Determine the (x, y) coordinate at the center of the cell enclosing the given text.  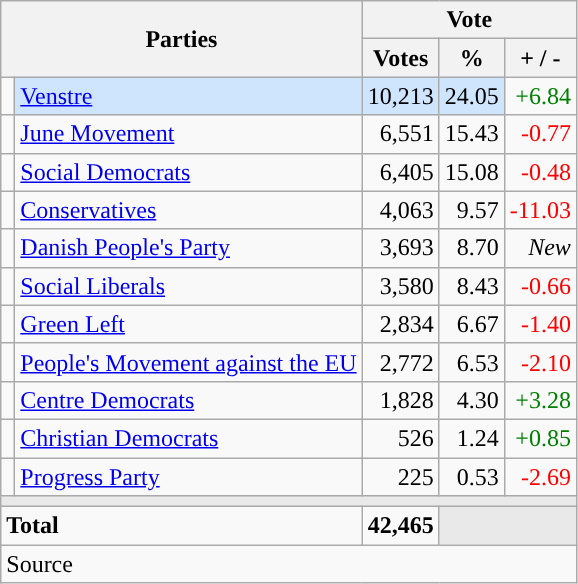
-0.66 (540, 286)
6.53 (472, 362)
+0.85 (540, 438)
4.30 (472, 400)
+3.28 (540, 400)
8.43 (472, 286)
Source (289, 564)
% (472, 58)
6.67 (472, 324)
Votes (400, 58)
9.57 (472, 210)
6,551 (400, 134)
Vote (469, 20)
June Movement (188, 134)
24.05 (472, 96)
15.08 (472, 172)
New (540, 248)
10,213 (400, 96)
Progress Party (188, 477)
225 (400, 477)
3,693 (400, 248)
Total (182, 526)
+6.84 (540, 96)
Conservatives (188, 210)
4,063 (400, 210)
15.43 (472, 134)
-1.40 (540, 324)
2,834 (400, 324)
Danish People's Party (188, 248)
Parties (182, 39)
Social Liberals (188, 286)
6,405 (400, 172)
-11.03 (540, 210)
2,772 (400, 362)
0.53 (472, 477)
-2.69 (540, 477)
-0.77 (540, 134)
1,828 (400, 400)
42,465 (400, 526)
+ / - (540, 58)
Centre Democrats (188, 400)
Venstre (188, 96)
3,580 (400, 286)
Green Left (188, 324)
Social Democrats (188, 172)
1.24 (472, 438)
8.70 (472, 248)
-0.48 (540, 172)
526 (400, 438)
Christian Democrats (188, 438)
-2.10 (540, 362)
People's Movement against the EU (188, 362)
